Return (x, y) of the center of cell containing provided text 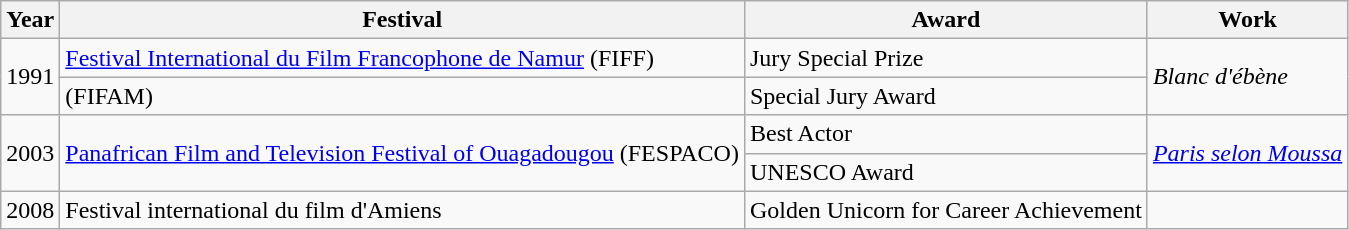
Festival (402, 20)
2003 (30, 153)
(FIFAM) (402, 96)
Special Jury Award (946, 96)
1991 (30, 77)
Year (30, 20)
Best Actor (946, 134)
2008 (30, 210)
Award (946, 20)
Panafrican Film and Television Festival of Ouagadougou (FESPACO) (402, 153)
Festival International du Film Francophone de Namur (FIFF) (402, 58)
Paris selon Moussa (1247, 153)
Golden Unicorn for Career Achievement (946, 210)
Blanc d'ébène (1247, 77)
Work (1247, 20)
UNESCO Award (946, 172)
Jury Special Prize (946, 58)
Festival international du film d'Amiens (402, 210)
